Identify which cell holds the provided text, then report its (X, Y) central coordinate. 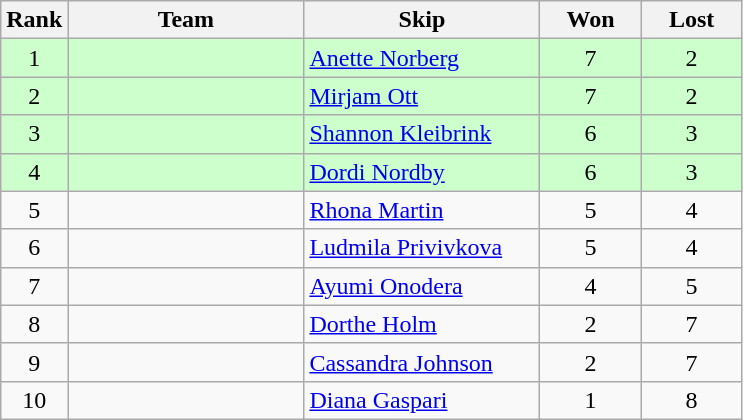
Rank (34, 20)
Ludmila Privivkova (422, 248)
Cassandra Johnson (422, 362)
Anette Norberg (422, 58)
9 (34, 362)
Dorthe Holm (422, 324)
Diana Gaspari (422, 400)
Won (590, 20)
Ayumi Onodera (422, 286)
Lost (692, 20)
10 (34, 400)
Mirjam Ott (422, 96)
Shannon Kleibrink (422, 134)
Skip (422, 20)
Team (186, 20)
Rhona Martin (422, 210)
Dordi Nordby (422, 172)
